Pinpoint the cell where the given text exists, returning its (X, Y) midpoint coordinate. 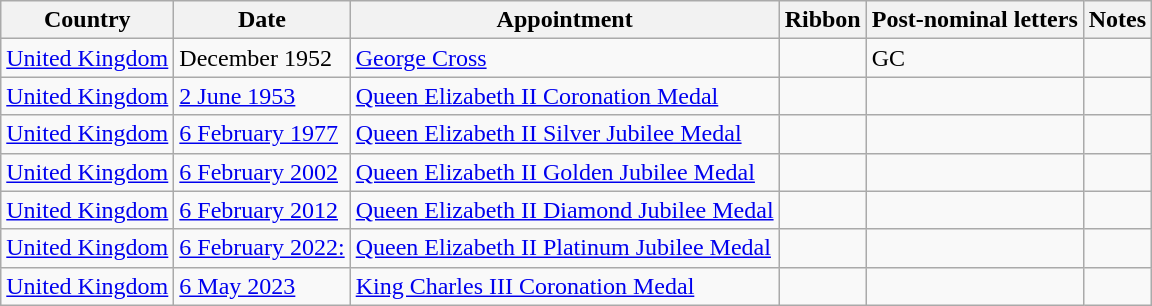
Country (88, 20)
Post-nominal letters (974, 20)
Queen Elizabeth II Diamond Jubilee Medal (564, 210)
6 May 2023 (262, 286)
6 February 2002 (262, 172)
George Cross (564, 58)
King Charles III Coronation Medal (564, 286)
Queen Elizabeth II Golden Jubilee Medal (564, 172)
Queen Elizabeth II Platinum Jubilee Medal (564, 248)
Date (262, 20)
Appointment (564, 20)
6 February 1977 (262, 134)
December 1952 (262, 58)
2 June 1953 (262, 96)
Queen Elizabeth II Coronation Medal (564, 96)
GC (974, 58)
6 February 2012 (262, 210)
Notes (1117, 20)
6 February 2022: (262, 248)
Queen Elizabeth II Silver Jubilee Medal (564, 134)
Ribbon (822, 20)
